Locate the cell with the specified text and output its (X, Y) center coordinate. 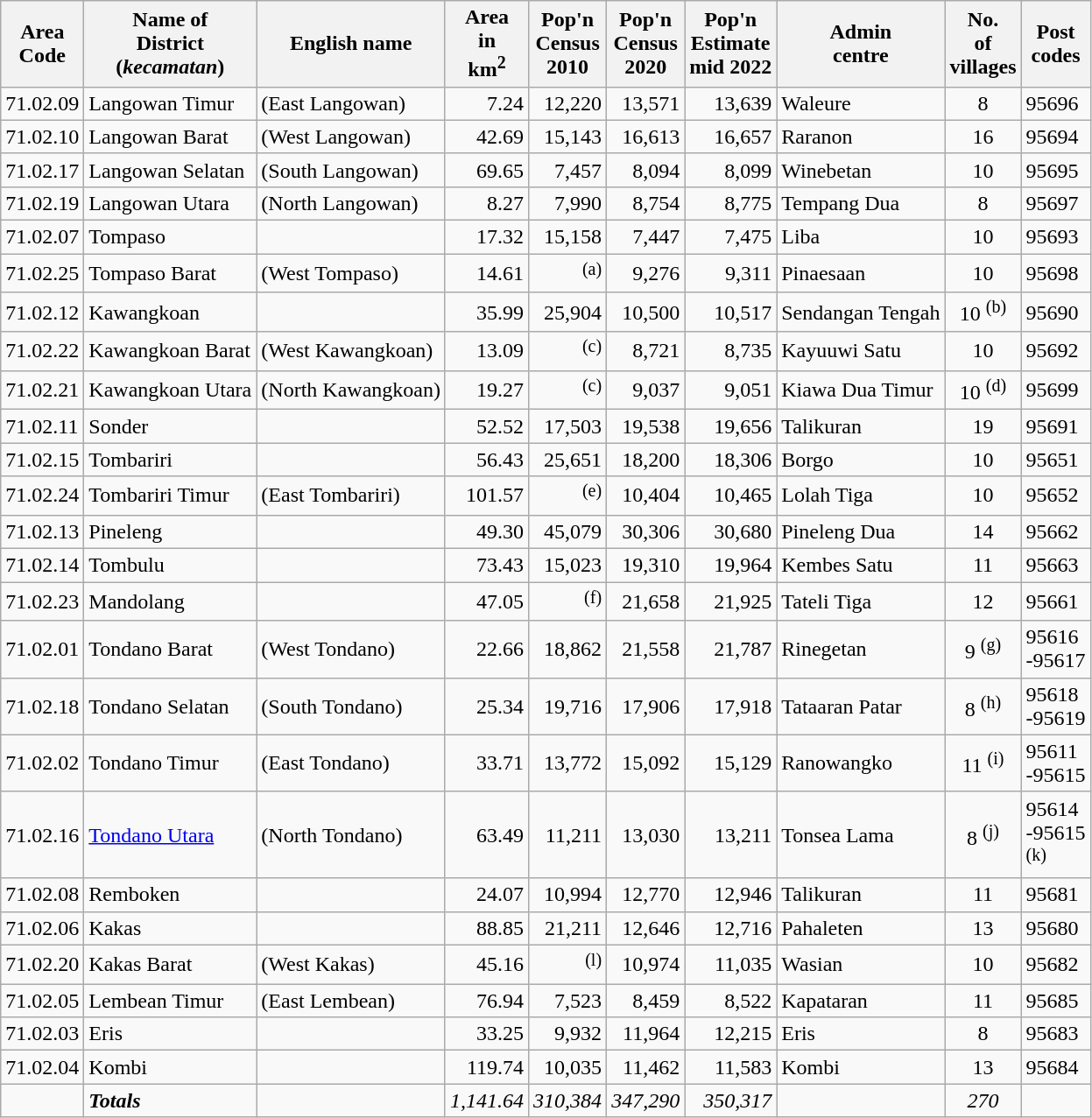
11 (i) (983, 763)
8.27 (487, 203)
14 (983, 532)
Pahaleten (861, 928)
21,925 (730, 602)
(South Tondano) (351, 706)
(East Langowan) (351, 103)
Langowan Barat (170, 137)
11,211 (567, 835)
Postcodes (1056, 44)
No.ofvillages (983, 44)
101.57 (487, 496)
71.02.12 (42, 312)
71.02.19 (42, 203)
71.02.16 (42, 835)
95696 (1056, 103)
10,517 (730, 312)
71.02.15 (42, 460)
(e) (567, 496)
71.02.02 (42, 763)
Tombariri Timur (170, 496)
95693 (1056, 237)
Langowan Timur (170, 103)
33.25 (487, 1034)
Remboken (170, 895)
13,639 (730, 103)
71.02.01 (42, 650)
8,522 (730, 1001)
69.65 (487, 170)
Tondano Barat (170, 650)
12 (983, 602)
95616-95617 (1056, 650)
17,503 (567, 426)
13,571 (646, 103)
71.02.17 (42, 170)
24.07 (487, 895)
95611-95615 (1056, 763)
(East Tombariri) (351, 496)
71.02.11 (42, 426)
(West Kakas) (351, 965)
8 (j) (983, 835)
21,787 (730, 650)
95652 (1056, 496)
Name ofDistrict(kecamatan) (170, 44)
95683 (1056, 1034)
71.02.09 (42, 103)
(West Kawangkoan) (351, 352)
9,932 (567, 1034)
73.43 (487, 566)
10 (b) (983, 312)
8,459 (646, 1001)
18,200 (646, 460)
30,306 (646, 532)
Tonsea Lama (861, 835)
Area Code (42, 44)
Kakas Barat (170, 965)
17,906 (646, 706)
33.71 (487, 763)
10,035 (567, 1067)
Pop'nEstimatemid 2022 (730, 44)
71.02.05 (42, 1001)
16,657 (730, 137)
95614-95615(k) (1056, 835)
7,523 (567, 1001)
Tondano Timur (170, 763)
11,583 (730, 1067)
17.32 (487, 237)
8,099 (730, 170)
8,754 (646, 203)
9,276 (646, 273)
9 (g) (983, 650)
11,462 (646, 1067)
71.02.07 (42, 237)
45.16 (487, 965)
(East Lembean) (351, 1001)
15,129 (730, 763)
18,862 (567, 650)
95680 (1056, 928)
8 (h) (983, 706)
Tompaso Barat (170, 273)
71.02.22 (42, 352)
95681 (1056, 895)
(North Langowan) (351, 203)
21,558 (646, 650)
14.61 (487, 273)
52.52 (487, 426)
Lolah Tiga (861, 496)
71.02.23 (42, 602)
7.24 (487, 103)
15,092 (646, 763)
19 (983, 426)
Tompaso (170, 237)
95698 (1056, 273)
71.02.25 (42, 273)
71.02.24 (42, 496)
Mandolang (170, 602)
19,964 (730, 566)
17,918 (730, 706)
71.02.14 (42, 566)
8,775 (730, 203)
35.99 (487, 312)
19,310 (646, 566)
Langowan Selatan (170, 170)
95663 (1056, 566)
Kawangkoan (170, 312)
10,994 (567, 895)
Raranon (861, 137)
7,475 (730, 237)
95684 (1056, 1067)
13.09 (487, 352)
8,721 (646, 352)
95695 (1056, 170)
71.02.06 (42, 928)
95692 (1056, 352)
12,716 (730, 928)
Sendangan Tengah (861, 312)
7,457 (567, 170)
Kiawa Dua Timur (861, 390)
Ranowangko (861, 763)
Langowan Utara (170, 203)
7,447 (646, 237)
1,141.64 (487, 1100)
19,656 (730, 426)
25,651 (567, 460)
270 (983, 1100)
95699 (1056, 390)
Pop'nCensus2020 (646, 44)
Kayuuwi Satu (861, 352)
Liba (861, 237)
11,035 (730, 965)
12,946 (730, 895)
95682 (1056, 965)
(West Tondano) (351, 650)
95618-95619 (1056, 706)
Totals (170, 1100)
(South Langowan) (351, 170)
8,735 (730, 352)
Tateli Tiga (861, 602)
Pinaesaan (861, 273)
19,538 (646, 426)
Kembes Satu (861, 566)
15,023 (567, 566)
(West Tompaso) (351, 273)
9,311 (730, 273)
119.74 (487, 1067)
Pop'nCensus2010 (567, 44)
76.94 (487, 1001)
10 (d) (983, 390)
19,716 (567, 706)
12,646 (646, 928)
13,211 (730, 835)
(a) (567, 273)
88.85 (487, 928)
16 (983, 137)
Kawangkoan Barat (170, 352)
Kakas (170, 928)
95685 (1056, 1001)
350,317 (730, 1100)
95697 (1056, 203)
Tombariri (170, 460)
22.66 (487, 650)
95662 (1056, 532)
11,964 (646, 1034)
English name (351, 44)
10,974 (646, 965)
Tombulu (170, 566)
42.69 (487, 137)
95694 (1056, 137)
310,384 (567, 1100)
9,051 (730, 390)
Borgo (861, 460)
Pineleng Dua (861, 532)
(North Kawangkoan) (351, 390)
45,079 (567, 532)
71.02.08 (42, 895)
95651 (1056, 460)
Tempang Dua (861, 203)
56.43 (487, 460)
Wasian (861, 965)
71.02.20 (42, 965)
(East Tondano) (351, 763)
19.27 (487, 390)
Waleure (861, 103)
Kawangkoan Utara (170, 390)
Pineleng (170, 532)
71.02.18 (42, 706)
(North Tondano) (351, 835)
(f) (567, 602)
Tondano Selatan (170, 706)
25.34 (487, 706)
Sonder (170, 426)
Tondano Utara (170, 835)
Lembean Timur (170, 1001)
12,215 (730, 1034)
9,037 (646, 390)
21,211 (567, 928)
71.02.13 (42, 532)
13,772 (567, 763)
71.02.04 (42, 1067)
71.02.21 (42, 390)
Rinegetan (861, 650)
Kapataran (861, 1001)
Winebetan (861, 170)
15,158 (567, 237)
10,465 (730, 496)
16,613 (646, 137)
71.02.10 (42, 137)
30,680 (730, 532)
(l) (567, 965)
Tataaran Patar (861, 706)
8,094 (646, 170)
63.49 (487, 835)
Admincentre (861, 44)
71.02.03 (42, 1034)
95691 (1056, 426)
7,990 (567, 203)
10,500 (646, 312)
10,404 (646, 496)
12,220 (567, 103)
18,306 (730, 460)
95690 (1056, 312)
49.30 (487, 532)
13,030 (646, 835)
Area in km2 (487, 44)
47.05 (487, 602)
95661 (1056, 602)
25,904 (567, 312)
(West Langowan) (351, 137)
12,770 (646, 895)
347,290 (646, 1100)
15,143 (567, 137)
21,658 (646, 602)
